Determine the [x, y] coordinate at the center of the cell enclosing the given text.  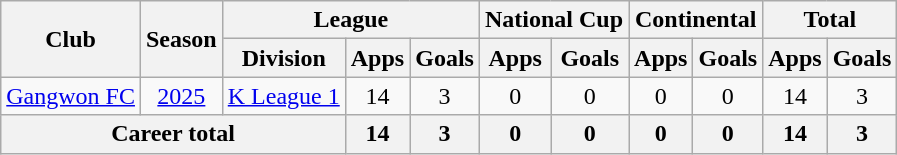
League [350, 20]
Continental [696, 20]
K League 1 [284, 96]
National Cup [554, 20]
Division [284, 58]
Season [181, 39]
Gangwon FC [71, 96]
2025 [181, 96]
Club [71, 39]
Career total [174, 134]
Total [830, 20]
